Scan for the cell matching the given text and deliver its [x, y] coordinate at center. 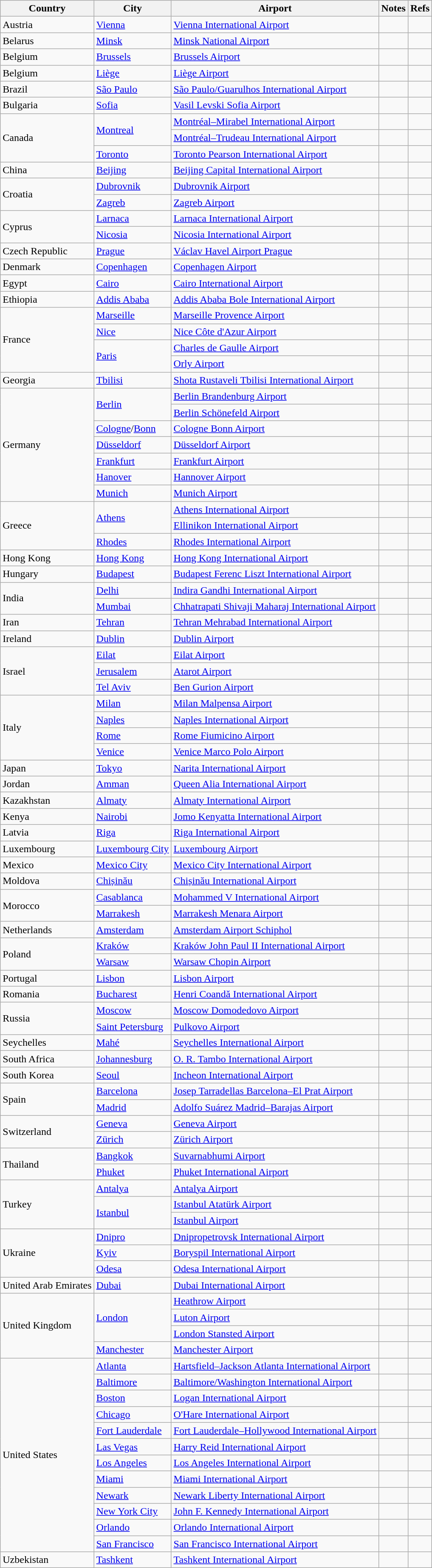
Istanbul Airport [275, 1220]
New York City [133, 1512]
Tehran [133, 622]
Antalya Airport [275, 1188]
Chișinău [133, 881]
Warsaw Chopin Airport [275, 962]
San Francisco [133, 1544]
Cairo International Airport [275, 283]
Latvia [47, 833]
Marseille [133, 315]
Notes [393, 8]
Václav Havel Airport Prague [275, 251]
Düsseldorf [133, 445]
Berlin [133, 404]
Netherlands [47, 929]
Hanover [133, 477]
Hong Kong International Airport [275, 558]
Budapest [133, 574]
Kraków John Paul II International Airport [275, 946]
Belarus [47, 41]
Croatia [47, 194]
Mumbai [133, 606]
Marseille Provence Airport [275, 315]
Ireland [47, 639]
Rhodes International Airport [275, 542]
Odesa International Airport [275, 1269]
Venice [133, 752]
Georgia [47, 380]
Zürich [133, 1140]
São Paulo [133, 89]
Zagreb Airport [275, 203]
Spain [47, 1099]
Brussels [133, 57]
Frankfurt Airport [275, 461]
Tehran Mehrabad International Airport [275, 622]
Chicago [133, 1414]
Cairo [133, 283]
Addis Ababa [133, 299]
Dnipropetrovsk International Airport [275, 1237]
Munich Airport [275, 493]
Egypt [47, 283]
Suvarnabhumi Airport [275, 1156]
Country [47, 8]
Dnipro [133, 1237]
Nice Côte d'Azur Airport [275, 332]
Nicosia International Airport [275, 235]
Zürich Airport [275, 1140]
Naples [133, 720]
Warsaw [133, 962]
Baltimore/Washington International Airport [275, 1382]
Fort Lauderdale [133, 1430]
Boryspil International Airport [275, 1253]
Moldova [47, 881]
Toronto [133, 154]
Shota Rustaveli Tbilisi International Airport [275, 380]
Vienna [133, 25]
City [133, 8]
Mahé [133, 1043]
Hungary [47, 574]
Nairobi [133, 816]
Milan Malpensa Airport [275, 703]
Prague [133, 251]
Rome [133, 736]
London Stansted Airport [275, 1334]
Madrid [133, 1107]
Canada [47, 138]
Munich [133, 493]
Marrakesh [133, 913]
Harry Reid International Airport [275, 1447]
Dublin Airport [275, 639]
Adolfo Suárez Madrid–Barajas Airport [275, 1107]
Berlin Brandenburg Airport [275, 396]
Kenya [47, 816]
Amsterdam Airport Schiphol [275, 929]
Minsk [133, 41]
Mexico [47, 865]
Miami [133, 1479]
Amman [133, 784]
Phuket [133, 1172]
Rome Fiumicino Airport [275, 736]
Johannesburg [133, 1059]
Luxembourg [47, 849]
Sofia [133, 105]
Marrakesh Menara Airport [275, 913]
Ben Gurion Airport [275, 687]
Tel Aviv [133, 687]
Jordan [47, 784]
South Africa [47, 1059]
Brussels Airport [275, 57]
Kraków [133, 946]
Mohammed V International Airport [275, 897]
Logan International Airport [275, 1398]
Istanbul Atatürk Airport [275, 1204]
Josep Tarradellas Barcelona–El Prat Airport [275, 1091]
Greece [47, 526]
China [47, 170]
Pulkovo Airport [275, 1027]
Cologne/Bonn [133, 428]
Cologne Bonn Airport [275, 428]
Budapest Ferenc Liszt International Airport [275, 574]
Seoul [133, 1075]
Morocco [47, 905]
London [133, 1317]
Ethiopia [47, 299]
Los Angeles International Airport [275, 1463]
Montreal [133, 129]
Casablanca [133, 897]
Chhatrapati Shivaji Maharaj International Airport [275, 606]
Nice [133, 332]
Luxembourg Airport [275, 849]
Dubai [133, 1285]
Bulgaria [47, 105]
Baltimore [133, 1382]
Istanbul [133, 1212]
Tashkent International Airport [275, 1560]
Saint Petersburg [133, 1027]
Las Vegas [133, 1447]
Montréal–Mirabel International Airport [275, 121]
Copenhagen [133, 267]
Zagreb [133, 203]
O'Hare International Airport [275, 1414]
Mexico City [133, 865]
Montréal–Trudeau International Airport [275, 138]
Jomo Kenyatta International Airport [275, 816]
Czech Republic [47, 251]
Riga International Airport [275, 833]
Seychelles International Airport [275, 1043]
Frankfurt [133, 461]
Riga [133, 833]
Turkey [47, 1204]
Athens [133, 518]
Seychelles [47, 1043]
Liège Airport [275, 73]
Mexico City International Airport [275, 865]
Düsseldorf Airport [275, 445]
Uzbekistan [47, 1560]
Japan [47, 768]
Larnaca [133, 219]
Vienna International Airport [275, 25]
Almaty International Airport [275, 800]
Indira Gandhi International Airport [275, 590]
Addis Ababa Bole International Airport [275, 299]
Newark Liberty International Airport [275, 1495]
Moscow [133, 1011]
Germany [47, 445]
Toronto Pearson International Airport [275, 154]
Iran [47, 622]
Heathrow Airport [275, 1301]
Boston [133, 1398]
Odesa [133, 1269]
Queen Alia International Airport [275, 784]
Thailand [47, 1164]
Rhodes [133, 542]
Manchester Airport [275, 1350]
India [47, 598]
Incheon International Airport [275, 1075]
Almaty [133, 800]
United Kingdom [47, 1326]
Israel [47, 671]
Charles de Gaulle Airport [275, 348]
Jerusalem [133, 671]
Bangkok [133, 1156]
Brazil [47, 89]
Dubrovnik [133, 186]
Orly Airport [275, 364]
Geneva Airport [275, 1123]
Beijing Capital International Airport [275, 170]
Eilat Airport [275, 655]
Larnaca International Airport [275, 219]
Italy [47, 727]
San Francisco International Airport [275, 1544]
Delhi [133, 590]
Henri Coandă International Airport [275, 994]
Hartsfield–Jackson Atlanta International Airport [275, 1366]
Dublin [133, 639]
South Korea [47, 1075]
Atlanta [133, 1366]
Geneva [133, 1123]
Dubai International Airport [275, 1285]
France [47, 340]
Hannover Airport [275, 477]
Lisbon [133, 978]
Lisbon Airport [275, 978]
Nicosia [133, 235]
Tashkent [133, 1560]
Poland [47, 954]
Moscow Domodedovo Airport [275, 1011]
Airport [275, 8]
Amsterdam [133, 929]
Portugal [47, 978]
United Arab Emirates [47, 1285]
John F. Kennedy International Airport [275, 1512]
Romania [47, 994]
Antalya [133, 1188]
Los Angeles [133, 1463]
Milan [133, 703]
Dubrovnik Airport [275, 186]
Orlando [133, 1528]
Atarot Airport [275, 671]
Naples International Airport [275, 720]
Kazakhstan [47, 800]
Luton Airport [275, 1317]
Tbilisi [133, 380]
Berlin Schönefeld Airport [275, 412]
Narita International Airport [275, 768]
Barcelona [133, 1091]
Manchester [133, 1350]
Minsk National Airport [275, 41]
Denmark [47, 267]
Beijing [133, 170]
Ukraine [47, 1253]
Austria [47, 25]
Ellinikon International Airport [275, 526]
Paris [133, 356]
Athens International Airport [275, 510]
Copenhagen Airport [275, 267]
Luxembourg City [133, 849]
United States [47, 1455]
Eilat [133, 655]
Kyiv [133, 1253]
Russia [47, 1019]
Newark [133, 1495]
Phuket International Airport [275, 1172]
O. R. Tambo International Airport [275, 1059]
Bucharest [133, 994]
Cyprus [47, 227]
Liège [133, 73]
Venice Marco Polo Airport [275, 752]
Refs [420, 8]
Switzerland [47, 1132]
Fort Lauderdale–Hollywood International Airport [275, 1430]
Miami International Airport [275, 1479]
Orlando International Airport [275, 1528]
Chișinău International Airport [275, 881]
Vasil Levski Sofia Airport [275, 105]
Tokyo [133, 768]
São Paulo/Guarulhos International Airport [275, 89]
